Locate the cell with the specified text and output its [x, y] center coordinate. 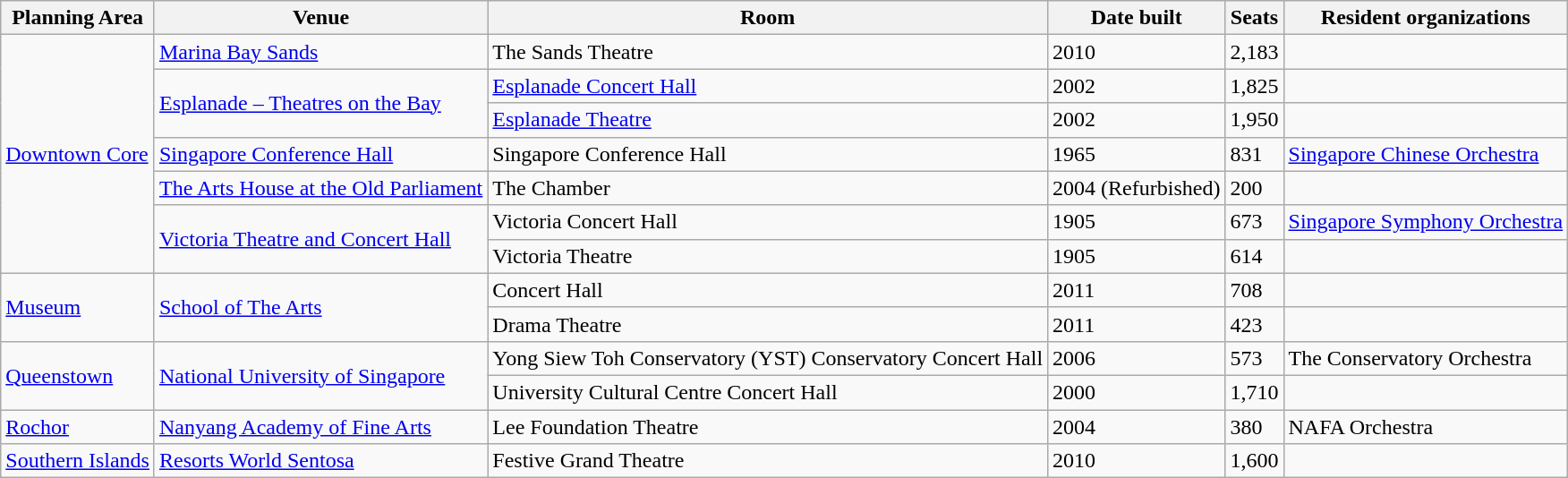
Museum [78, 307]
Singapore Symphony Orchestra [1426, 222]
Concert Hall [768, 290]
NAFA Orchestra [1426, 427]
Victoria Theatre and Concert Hall [320, 239]
National University of Singapore [320, 375]
University Cultural Centre Concert Hall [768, 392]
Marina Bay Sands [320, 52]
673 [1255, 222]
Drama Theatre [768, 324]
1,710 [1255, 392]
573 [1255, 358]
Singapore Chinese Orchestra [1426, 154]
200 [1255, 188]
Room [768, 18]
Yong Siew Toh Conservatory (YST) Conservatory Concert Hall [768, 358]
The Chamber [768, 188]
1,825 [1255, 86]
1965 [1137, 154]
The Sands Theatre [768, 52]
2000 [1137, 392]
Victoria Concert Hall [768, 222]
614 [1255, 256]
Southern Islands [78, 461]
1,600 [1255, 461]
423 [1255, 324]
2,183 [1255, 52]
1,950 [1255, 120]
Victoria Theatre [768, 256]
Resident organizations [1426, 18]
School of The Arts [320, 307]
Seats [1255, 18]
Queenstown [78, 375]
831 [1255, 154]
Date built [1137, 18]
Venue [320, 18]
708 [1255, 290]
2004 [1137, 427]
2004 (Refurbished) [1137, 188]
Lee Foundation Theatre [768, 427]
Resorts World Sentosa [320, 461]
Downtown Core [78, 154]
Festive Grand Theatre [768, 461]
Esplanade Theatre [768, 120]
380 [1255, 427]
Esplanade Concert Hall [768, 86]
2006 [1137, 358]
The Arts House at the Old Parliament [320, 188]
Esplanade – Theatres on the Bay [320, 103]
The Conservatory Orchestra [1426, 358]
Rochor [78, 427]
Nanyang Academy of Fine Arts [320, 427]
Planning Area [78, 18]
